Output the [X, Y] coordinate of the center of the cell containing the given text.  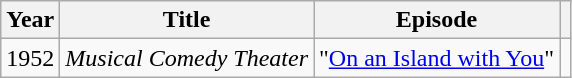
1952 [30, 58]
Year [30, 20]
Musical Comedy Theater [187, 58]
"On an Island with You" [437, 58]
Episode [437, 20]
Title [187, 20]
